Pinpoint the cell where the given text exists, returning its (x, y) midpoint coordinate. 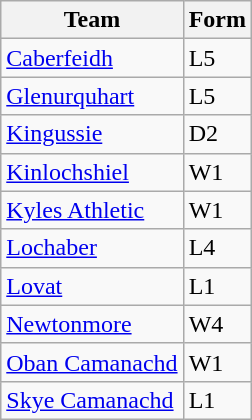
Form (217, 20)
Kingussie (92, 134)
Glenurquhart (92, 96)
Lochaber (92, 248)
Kyles Athletic (92, 210)
Caberfeidh (92, 58)
Lovat (92, 286)
Kinlochshiel (92, 172)
Newtonmore (92, 324)
Team (92, 20)
W4 (217, 324)
Oban Camanachd (92, 362)
L4 (217, 248)
Skye Camanachd (92, 400)
D2 (217, 134)
